Capture the cell that displays the provided text and extract its [X, Y] central coordinate. 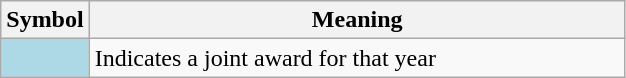
Indicates a joint award for that year [357, 58]
Symbol [45, 20]
Meaning [357, 20]
